Output the [x, y] coordinate of the center of the cell containing the given text.  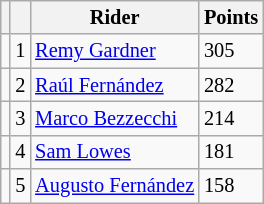
1 [20, 51]
181 [231, 152]
214 [231, 118]
Points [231, 17]
282 [231, 85]
Augusto Fernández [114, 186]
3 [20, 118]
Remy Gardner [114, 51]
Marco Bezzecchi [114, 118]
Sam Lowes [114, 152]
Rider [114, 17]
158 [231, 186]
5 [20, 186]
2 [20, 85]
Raúl Fernández [114, 85]
4 [20, 152]
305 [231, 51]
